Return (x, y) of the center of cell containing provided text 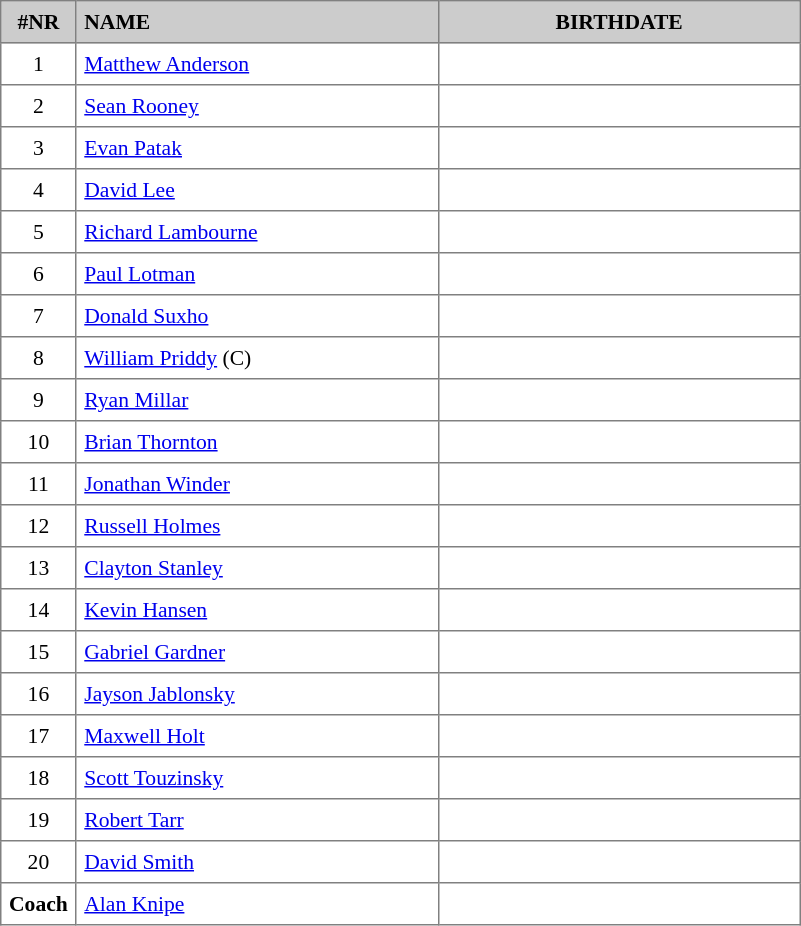
16 (38, 694)
David Smith (257, 862)
Robert Tarr (257, 820)
Matthew Anderson (257, 64)
Coach (38, 904)
Scott Touzinsky (257, 778)
Gabriel Gardner (257, 652)
2 (38, 106)
6 (38, 274)
8 (38, 358)
Evan Patak (257, 148)
Maxwell Holt (257, 736)
Ryan Millar (257, 400)
10 (38, 442)
Clayton Stanley (257, 568)
Brian Thornton (257, 442)
13 (38, 568)
4 (38, 190)
Richard Lambourne (257, 232)
Donald Suxho (257, 316)
BIRTHDATE (619, 22)
17 (38, 736)
9 (38, 400)
15 (38, 652)
7 (38, 316)
Jonathan Winder (257, 484)
Jayson Jablonsky (257, 694)
David Lee (257, 190)
Russell Holmes (257, 526)
11 (38, 484)
Sean Rooney (257, 106)
1 (38, 64)
Alan Knipe (257, 904)
12 (38, 526)
18 (38, 778)
20 (38, 862)
3 (38, 148)
NAME (257, 22)
William Priddy (C) (257, 358)
#NR (38, 22)
19 (38, 820)
5 (38, 232)
Kevin Hansen (257, 610)
Paul Lotman (257, 274)
14 (38, 610)
